Identify which cell holds the provided text, then report its [x, y] central coordinate. 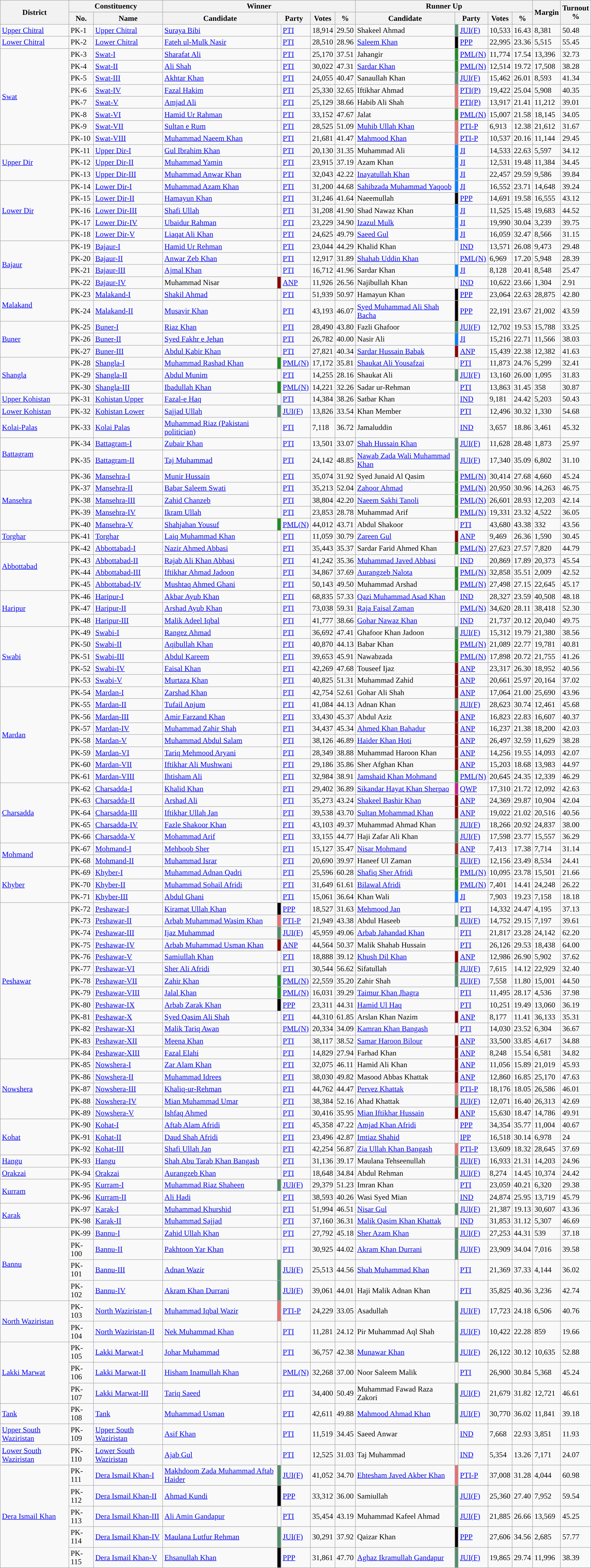
32.65 [345, 90]
PK-104 [81, 1331]
PK-34 [81, 444]
Buner [35, 339]
30,291 [323, 1537]
13,826 [323, 411]
30.79 [345, 536]
PK-33 [81, 427]
Fazal Hakim [220, 90]
Bajaur-IV [128, 282]
44.52 [576, 211]
30,607 [546, 1209]
Karak-II [128, 1221]
Lower Dir-I [128, 187]
8,381 [546, 30]
24.76 [522, 363]
40.00 [345, 339]
Muhammad Adnan Qadri [220, 873]
41,242 [323, 560]
PK-47 [81, 609]
36.05 [576, 512]
50.37 [345, 945]
23,853 [323, 512]
Hamid Ur Rehman [220, 246]
41.26 [576, 656]
19.55 [522, 753]
21,885 [500, 1516]
Samiullah Khan [220, 957]
20,690 [323, 861]
Akhtar Khan [220, 78]
Bannu-I [128, 1233]
27,623 [500, 548]
Shangla [35, 375]
Hisham Inamullah Khan [220, 1372]
20,334 [323, 1029]
21,380 [546, 633]
PK-13 [81, 175]
34.05 [576, 114]
43.56 [576, 524]
34,400 [323, 1393]
19.13 [522, 1209]
15,630 [500, 1113]
23.32 [522, 512]
Musavir Khan [220, 311]
22.77 [522, 644]
6,506 [546, 1311]
19,781 [546, 644]
21,612 [546, 126]
15,788 [546, 327]
38.88 [345, 753]
IPP [473, 1137]
43.96 [576, 692]
11,628 [500, 444]
18.05 [522, 1089]
21,002 [546, 311]
50.43 [576, 399]
16,712 [323, 270]
18.47 [522, 1113]
29.45 [576, 138]
40,870 [323, 644]
24,369 [500, 801]
30,416 [323, 1113]
43,103 [323, 825]
PK-99 [81, 1233]
Malakand-II [128, 311]
7,413 [500, 849]
10,622 [500, 282]
Mansehra-III [128, 500]
21,737 [500, 621]
Ali Amin Gandapur [220, 1516]
14,256 [500, 753]
34.82 [576, 1053]
37.18 [576, 1233]
14,648 [546, 187]
Haji Zafar Ali Khan [405, 837]
Makhdoom Zada Muhammad Aftab Haider [220, 1475]
18,527 [323, 909]
33.85 [522, 1041]
49.82 [345, 1077]
35.81 [345, 363]
4,144 [546, 1270]
Khyber [35, 885]
17,598 [500, 837]
25.04 [522, 90]
PK-83 [81, 1041]
12,986 [500, 957]
Swat-I [128, 54]
Syed Qasim Ali Shah [220, 1017]
Hamid Ali Khan [405, 1065]
11,281 [323, 1331]
12,721 [546, 1393]
5,902 [546, 957]
26.30 [522, 668]
33.25 [576, 327]
16.40 [522, 1101]
Muhammad Ahmad Khan [405, 825]
39,653 [323, 656]
Haripur-III [128, 621]
PK-10 [81, 138]
1,873 [546, 444]
Munawar Khan [405, 1352]
34.88 [576, 1041]
42.20 [345, 500]
24,055 [323, 78]
Habib Ali Shah [405, 102]
13,719 [546, 1197]
34,620 [500, 609]
11,495 [500, 993]
20,130 [323, 151]
14,093 [546, 753]
32.41 [576, 363]
21.31 [522, 1161]
Arbab Zarak Khan [220, 1005]
Muhammad Sajjad [220, 1221]
10,635 [546, 1352]
PK-56 [81, 716]
PK-70 [81, 885]
30.14 [522, 1137]
Abdul Rehman [405, 1173]
49.75 [576, 621]
23,496 [323, 1137]
Nowshera [35, 1089]
Muhammad Nisar [220, 282]
15,001 [546, 981]
42.69 [576, 1101]
Shangla-I [128, 363]
25,330 [323, 90]
30.04 [522, 223]
48.18 [576, 597]
17.89 [522, 560]
Winner [259, 6]
11,774 [500, 54]
20,164 [546, 680]
23,044 [323, 246]
Arbab Jahandad Khan [405, 933]
5,368 [546, 1372]
Charsadda [35, 813]
26.22 [576, 885]
14,203 [546, 1161]
36.19 [576, 1005]
12,092 [546, 789]
Amir Farzand Khan [220, 716]
Swat-VIII [128, 138]
32,075 [323, 1065]
56.87 [345, 1149]
5,597 [546, 151]
28.11 [522, 609]
Muhib Ullah Khan [405, 126]
Aqibullah Khan [220, 644]
Arshad Ayub Khan [220, 609]
Kohat-I [128, 1125]
27.68 [522, 476]
27,498 [500, 585]
14.45 [522, 1173]
Mahmood Ahmad Khan [405, 1414]
9,473 [546, 246]
50.49 [345, 1393]
Ali Hadi [220, 1197]
PK-93 [81, 1161]
859 [546, 1331]
Fazli Ghafoor [405, 327]
Dera Ismail Khan-IV [128, 1537]
16,031 [323, 993]
13,863 [500, 387]
24,229 [323, 1311]
24.35 [522, 777]
39.84 [576, 175]
29,379 [323, 1185]
PK-16 [81, 211]
34,437 [323, 728]
Zia Ullah Khan Bangash [405, 1149]
Shakeel Bashir Khan [405, 801]
24,837 [546, 825]
21,817 [500, 933]
15.48 [522, 211]
11,525 [500, 211]
Nazir Ahmed Abbasi [220, 548]
4,044 [546, 1475]
PK-53 [81, 680]
46.89 [345, 740]
Margin [546, 12]
38,384 [323, 1101]
13,160 [500, 375]
37.13 [576, 909]
Masood Abbas Khattak [405, 1077]
4,195 [546, 909]
12,071 [500, 1101]
Haripur-I [128, 597]
31,136 [323, 1161]
16,552 [500, 187]
7,820 [546, 548]
8,177 [500, 1017]
3,851 [546, 1434]
44,310 [323, 1017]
Sharafat Ali [220, 54]
Nowshera-II [128, 1077]
21,387 [500, 1209]
2.91 [576, 282]
Jalal Khan [220, 993]
Samar Haroon Bilour [405, 1041]
36.31 [345, 1221]
Mansehra [35, 500]
PK-57 [81, 728]
18,888 [323, 957]
District [35, 12]
50,143 [323, 585]
3,657 [500, 427]
Kohat-II [128, 1137]
43,680 [500, 524]
30.84 [522, 1372]
24 [576, 1137]
Peshawar-XII [128, 1041]
Peshawar-IV [128, 945]
Bajaur-II [128, 258]
22.71 [522, 339]
59.54 [576, 1496]
Lower Dir-II [128, 199]
45.25 [576, 1516]
Mardan-III [128, 716]
45.68 [576, 704]
12,860 [500, 1077]
Raja Faisal Zaman [405, 609]
41.64 [345, 199]
PK-17 [81, 223]
Meena Khan [220, 1041]
Peshawar-X [128, 1017]
45.17 [576, 585]
Fazle Shakoor Khan [220, 825]
PK-38 [81, 500]
Ahad Khattak [405, 1101]
Lakki Marwat-I [128, 1352]
Bajaur-I [128, 246]
Asadullah [405, 1311]
North Waziristan [35, 1321]
35,273 [323, 801]
Mohmand-I [128, 849]
22,559 [323, 981]
No. [81, 18]
Khaliq-ur-Rehman [220, 1089]
16,933 [500, 1161]
Bajaur-III [128, 270]
Charsadda-II [128, 801]
Nasir Ali [405, 339]
Haneef Ul Zaman [405, 861]
31,200 [323, 187]
2,009 [546, 573]
42.04 [576, 801]
Tariq Saeed [220, 1393]
Peshawar [35, 981]
14,263 [546, 488]
Battagram-II [128, 460]
PK-69 [81, 873]
Swat-IV [128, 90]
PK-91 [81, 1137]
35.31 [576, 1017]
23,317 [500, 668]
21,679 [500, 1393]
PK-49 [81, 633]
Kurram [35, 1191]
20.41 [522, 270]
PK-7 [81, 102]
Peshawar-XIII [128, 1053]
Babar Khan [405, 644]
Muhammad Abdul Salam [220, 740]
5,299 [546, 363]
45.91 [345, 656]
39,538 [323, 813]
PK-113 [81, 1516]
32,043 [323, 175]
38,804 [323, 500]
11,926 [323, 282]
36,757 [323, 1352]
6,320 [546, 1185]
44.29 [345, 246]
11.80 [522, 981]
8,534 [546, 861]
15,557 [546, 837]
PK-100 [81, 1249]
Lower Dir-IV [128, 223]
Lower Kohistan [35, 411]
31,246 [323, 199]
Haji Malik Adnan Khan [405, 1290]
46.01 [576, 1089]
North Waziristan-II [128, 1331]
16.43 [522, 30]
PK-39 [81, 512]
PK-58 [81, 740]
34.04 [522, 1249]
24,248 [546, 885]
32.47 [522, 235]
Malik Shahab Hussain [405, 945]
30,544 [323, 969]
Rangez Ahmad [220, 633]
28.17 [522, 993]
Malik Adeel Iqbal [220, 621]
20,869 [500, 560]
45.93 [576, 1065]
Upper Dir-III [128, 175]
PK-31 [81, 399]
5,307 [546, 1221]
28.16 [345, 375]
PK-85 [81, 1065]
Shafiq Sher Afridi [405, 873]
Adnan Wazir [220, 1270]
Saeed Anwar [405, 1434]
29.74 [522, 1557]
30.74 [522, 704]
Nowshera-IV [128, 1101]
PK-64 [81, 813]
32.26 [345, 387]
3,239 [546, 223]
PK-97 [81, 1209]
14,255 [323, 375]
Adnan Khan [405, 704]
Shaukat Ali [405, 375]
Syed Fakhr e Jehan [220, 339]
PK-52 [81, 668]
6,978 [546, 1137]
Zar Alam Khan [220, 1065]
43.36 [576, 1209]
Swabi-II [128, 644]
Mansehra-IV [128, 512]
11,519 [323, 1434]
Ajmal Khan [220, 270]
PK-109 [81, 1434]
Shangla-II [128, 375]
PK-41 [81, 536]
PK-88 [81, 1101]
Mardan-V [128, 740]
Najibullah Khan [405, 282]
Amjad Khan Afridi [405, 1125]
44.77 [345, 837]
Peshawar-VIII [128, 993]
21.38 [522, 728]
Buner-II [128, 339]
Azam Khan [405, 163]
12,702 [500, 327]
Mardan-VIII [128, 777]
PK-32 [81, 411]
Imtiaz Shahid [405, 1137]
PK-22 [81, 282]
PK-5 [81, 78]
PK-37 [81, 488]
Ali Shah [220, 66]
PK-81 [81, 1017]
46.75 [576, 488]
1,095 [546, 375]
18,914 [323, 30]
4,522 [546, 512]
45,358 [323, 1125]
23.28 [522, 933]
Riaz Khan [220, 327]
Swat-VI [128, 114]
26.01 [522, 78]
Abdul Kabir Khan [220, 351]
11,566 [546, 339]
Shakeel Ahmad [405, 30]
Kurram-II [128, 1197]
Mardan-I [128, 692]
60.28 [345, 873]
7,952 [546, 1496]
PK-30 [81, 387]
Tariq Mehmood Aryani [220, 753]
29,186 [323, 765]
61.61 [345, 885]
North Waziristan-I [128, 1311]
56.62 [345, 969]
Bilawal Afridi [405, 885]
44,762 [323, 1089]
24,625 [323, 235]
43.12 [576, 199]
Peshawar-VII [128, 981]
Bannu-III [128, 1270]
29.50 [345, 30]
PK-90 [81, 1125]
Lower Dir-V [128, 235]
35,443 [323, 548]
15,127 [323, 849]
13,983 [546, 765]
13,060 [546, 1005]
Peshawar-VI [128, 969]
Lower Dir [35, 211]
PK-106 [81, 1372]
49.91 [576, 1113]
16,607 [546, 716]
3,461 [546, 427]
26.08 [522, 246]
2,685 [546, 1537]
38.91 [345, 777]
27.40 [522, 1496]
31.03 [345, 1455]
12,496 [500, 411]
Lakki Marwat-III [128, 1393]
11,004 [546, 1125]
18,176 [500, 1089]
34,867 [323, 573]
Mohmand-II [128, 861]
Murtaza Khan [220, 680]
4,617 [546, 1041]
PK-19 [81, 246]
Mardan-IV [128, 728]
PK-115 [81, 1557]
Sanaullah Khan [405, 78]
PK-68 [81, 861]
40.36 [522, 1290]
33.07 [345, 444]
32,984 [323, 777]
Sultan e Rum [220, 126]
28.48 [522, 444]
PK-36 [81, 476]
Nek Muhammad Khan [220, 1331]
8,128 [500, 270]
31,861 [323, 1557]
34,354 [500, 1125]
Maulana Tehseenullah [405, 1161]
Sifatullah [405, 969]
22,645 [546, 585]
Peshawar-I [128, 909]
42.22 [345, 175]
41.34 [576, 78]
22.28 [522, 1331]
Dera Ismail Khan-II [128, 1496]
23,311 [323, 1005]
42.63 [576, 789]
12,156 [500, 861]
Ikram Ullah [220, 512]
Shafi Ullah [220, 211]
Samiullah [405, 1496]
17.20 [522, 258]
44,012 [323, 524]
Dera Ismail Khan-III [128, 1516]
PK-73 [81, 921]
Shad Nawaz Khan [405, 211]
17,064 [500, 692]
37.19 [345, 163]
37.98 [576, 993]
41,084 [323, 704]
42.03 [576, 728]
7,668 [500, 1434]
PK-21 [81, 270]
16,555 [546, 199]
41.96 [345, 270]
Lakki Marwat-II [128, 1372]
23.71 [522, 187]
Mansehra-I [128, 476]
22,995 [500, 42]
45.37 [345, 716]
Muhammad Naeem Khan [220, 138]
36,692 [323, 633]
60.98 [576, 1475]
49.79 [345, 235]
46.51 [345, 1209]
20,645 [500, 777]
40.81 [576, 644]
Swat-VII [128, 126]
PK-75 [81, 945]
34.09 [345, 1029]
Muhammad Kafeel Ahmad [405, 1516]
37.62 [576, 957]
46.29 [576, 777]
Sultan Mohammad Khan [405, 813]
Ehtesham Javed Akber Khan [405, 1475]
PK-11 [81, 151]
PK-98 [81, 1221]
15,462 [500, 78]
23,909 [500, 1249]
Zahid Ullah Khan [220, 1233]
Sikandar Hayat Khan Sherpao [405, 789]
26,122 [500, 1352]
21,369 [500, 1270]
39.29 [345, 993]
Shah Abu Tarab Khan Bangash [220, 1161]
42,611 [323, 1414]
Turnout% [576, 12]
1,304 [546, 282]
Inayatullah Khan [405, 175]
Swabi [35, 656]
21.00 [522, 692]
42,254 [323, 1149]
17,172 [323, 363]
Muhammad Anwar Khan [220, 175]
25,690 [546, 692]
Mardan-VI [128, 753]
30,925 [323, 1249]
12,917 [323, 258]
PK-67 [81, 849]
Peshawar-V [128, 957]
Mardan [35, 734]
PK-27 [81, 351]
Sher Azam Khan [405, 1233]
Shah Hussain Khan [405, 444]
PK-26 [81, 339]
Battagram-I [128, 444]
10,422 [500, 1331]
PK-108 [81, 1414]
45.54 [576, 560]
12.38 [522, 126]
28,645 [546, 1149]
28.78 [345, 512]
Suraya Bibi [220, 30]
44.97 [576, 765]
PK-45 [81, 585]
45.79 [576, 1197]
36.29 [576, 837]
31,208 [323, 211]
14.41 [522, 885]
21,019 [546, 1065]
21.41 [522, 102]
Jamshaid Khan Mohmand [405, 777]
34.12 [576, 151]
35.51 [522, 573]
39.12 [345, 957]
9,469 [500, 536]
23.67 [522, 311]
PK-61 [81, 777]
Anwar Zeb Khan [220, 258]
Buner-III [128, 351]
Muhammad Riaz Shaheen [220, 1185]
38.26 [345, 399]
12,203 [546, 500]
37.00 [345, 1372]
49.06 [345, 933]
47.68 [345, 668]
Gohar Nawaz Khan [405, 621]
Muhammad Usman [220, 1414]
Muhammad Arif [405, 512]
36.72 [345, 427]
15,312 [500, 633]
PK-82 [81, 1029]
Mohmand [35, 855]
Ibadullah Khan [220, 387]
33,312 [323, 1496]
Hamid Ur Rahman [220, 114]
40.37 [576, 716]
Maulana Lutfur Rehman [220, 1537]
Malakand [35, 305]
35.95 [345, 1113]
Muhammad Rashad Khan [220, 363]
PK-78 [81, 981]
18.86 [522, 427]
34.56 [522, 1537]
40.35 [576, 90]
50.48 [576, 30]
14,691 [500, 199]
38.52 [345, 1041]
Swabi-III [128, 656]
Sahibzada Muhammad Yaqoob [405, 187]
PK-76 [81, 957]
24.12 [345, 1331]
50.97 [345, 294]
12,461 [546, 704]
26.00 [522, 375]
Abdul Shakoor [405, 524]
36,133 [546, 1017]
18.68 [522, 765]
Muhammad Fawad Raza Zakori [405, 1393]
Buner-I [128, 327]
26,126 [500, 945]
Shahab Uddin Khan [405, 258]
20,040 [546, 621]
42.38 [345, 1352]
Aurangzeb Nalota [405, 573]
358 [546, 387]
40.67 [576, 1125]
Izazul Mulk [405, 223]
40.34 [345, 351]
38,126 [323, 740]
Abbottabad-III [128, 573]
30.87 [576, 387]
Swabi-IV [128, 668]
42.80 [576, 294]
Saleem Khan [405, 42]
16,059 [500, 235]
Ajab Gul [220, 1455]
Pakhtoon Yar Khan [220, 1249]
51.31 [345, 680]
Sadar ur-Rehman [405, 387]
18.18 [576, 897]
40.26 [345, 1197]
PK-4 [81, 66]
Peshawar-IX [128, 1005]
PK-1 [81, 30]
32,858 [500, 573]
35.37 [345, 548]
Kolai-Palas [35, 427]
8,548 [546, 270]
29.38 [576, 1185]
55.45 [576, 42]
8,566 [546, 235]
Zarshad Khan [220, 692]
PK-59 [81, 753]
52.61 [345, 692]
26.66 [522, 1516]
20,661 [500, 680]
35,825 [500, 1290]
59.31 [345, 609]
PK-20 [81, 258]
Tufail Anjum [220, 704]
36.89 [345, 789]
47.31 [345, 66]
22,191 [500, 311]
39.58 [576, 1249]
Kurram-I [128, 1185]
PK-43 [81, 560]
61.85 [345, 1017]
22,929 [546, 969]
16,823 [500, 716]
Nowshera-I [128, 1065]
1,590 [546, 536]
18,266 [500, 825]
44.79 [576, 548]
Upper Dir [35, 163]
8,593 [546, 78]
PK-66 [81, 837]
23,229 [323, 223]
16.85 [522, 1077]
15,216 [500, 339]
Haider Khan Hoti [405, 740]
14,533 [500, 151]
Ishfaq Ahmed [220, 1113]
22.38 [522, 351]
23.59 [522, 597]
49.37 [345, 825]
Ubaidur Rahman [220, 223]
Mian Muhammad Umar [220, 1101]
PK-62 [81, 789]
36.67 [576, 1029]
Upper Dir-II [128, 163]
30,770 [500, 1414]
21.72 [522, 789]
4,536 [546, 993]
33,430 [323, 716]
42,754 [323, 692]
38,117 [323, 1041]
PK-24 [81, 311]
20.72 [522, 656]
35.77 [522, 1125]
Munir Hussain [220, 476]
Muhammad Sohail Afridi [220, 885]
Shaukat Ali Yousafzai [405, 363]
Syed Junaid Al Qasim [405, 476]
PK-18 [81, 235]
11,059 [323, 536]
Muhammad Javed Abbasi [405, 560]
Karak-I [128, 1209]
PK-55 [81, 704]
Charsadda-IV [128, 825]
14,786 [546, 1113]
11,144 [546, 138]
PK-80 [81, 1005]
Ihtisham Ali [220, 777]
23.78 [522, 873]
PK-77 [81, 969]
Zahid Chanzeb [220, 500]
PK-102 [81, 1290]
39.18 [576, 1414]
Muhammad Iqbal Wazir [220, 1311]
PK-6 [81, 90]
Ahmed Khan Bahadur [405, 728]
34.70 [345, 1475]
47.67 [345, 114]
52.88 [576, 1352]
41,052 [323, 1475]
15,501 [546, 873]
PK-15 [81, 199]
Sajjad Ullah [220, 411]
25.95 [522, 1197]
19.58 [522, 199]
21.58 [522, 114]
5,203 [546, 399]
13,571 [500, 246]
Constituency [116, 6]
18,952 [546, 668]
37.02 [576, 680]
7,197 [546, 921]
37.51 [345, 54]
31.83 [576, 375]
40,508 [546, 597]
Qazi Muhammad Asad Khan [405, 597]
45.18 [345, 1233]
39.17 [345, 1161]
Khyber-II [128, 885]
Mian Iftikhar Hussain [405, 1113]
48.85 [345, 460]
Saeed Gul [405, 235]
26,313 [546, 1101]
23.36 [522, 42]
12,339 [546, 777]
Abdul Munim [220, 375]
31.15 [576, 235]
Nowshera-III [128, 1089]
Mohammad Arif [220, 837]
28,623 [500, 704]
21,681 [323, 138]
13,501 [323, 444]
39.75 [576, 223]
14,752 [500, 921]
Bannu-IV [128, 1290]
42.52 [576, 573]
Abbottabad [35, 566]
PK-65 [81, 825]
Shangla-III [128, 387]
37,160 [323, 1221]
11,873 [500, 363]
15.54 [522, 1053]
35,454 [323, 1516]
Fateh ul-Mulk Nasir [220, 42]
21,949 [323, 921]
PK-105 [81, 1352]
41.63 [576, 351]
17,898 [500, 656]
Zahir Khan [220, 981]
13,569 [546, 1516]
35,074 [323, 476]
22.83 [522, 716]
49.50 [345, 585]
Bajaur [35, 264]
Gohar Ali Shah [405, 692]
31.10 [576, 460]
35.20 [345, 981]
31.63 [345, 909]
19.48 [522, 163]
Dera Ismail Khan-V [128, 1557]
13,609 [500, 1149]
Name [128, 18]
27,606 [500, 1537]
10,533 [500, 30]
PK-74 [81, 933]
62.20 [576, 933]
24.18 [522, 1311]
25,596 [323, 873]
Kohistan Upper [128, 399]
23.52 [522, 1029]
46.07 [345, 311]
Bannu-II [128, 1249]
33,155 [323, 837]
PK-92 [81, 1149]
41,777 [323, 621]
Muhammad Zahir Shah [220, 728]
PK-72 [81, 909]
22,457 [500, 175]
39,061 [323, 1290]
12,531 [500, 163]
28,875 [546, 294]
Shafi Ullah Jan [220, 1149]
PK-103 [81, 1311]
26,586 [546, 1089]
Zahoor Ahmad [405, 488]
7,158 [546, 897]
Iftikhar Ahmad Jadoon [220, 573]
42.74 [576, 1290]
40.21 [522, 1185]
Haripur [35, 609]
20,373 [546, 560]
Iftikhar Ullah Jan [220, 813]
47.22 [345, 1125]
31,853 [500, 1221]
Laiq Muhammad Khan [220, 536]
PK-86 [81, 1077]
Shah Muhammad Khan [405, 1270]
43.71 [345, 524]
PK-107 [81, 1393]
34.90 [345, 223]
PK-54 [81, 692]
6,969 [500, 258]
31.14 [576, 849]
Nisar Mohmand [405, 849]
Mardan-VII [128, 765]
PK-51 [81, 656]
23.49 [522, 861]
41.90 [345, 211]
31.92 [345, 476]
13.26 [522, 1455]
18,200 [546, 728]
Abdul Ghani [220, 897]
PK-25 [81, 327]
15,007 [500, 114]
23,064 [500, 294]
38.39 [576, 1557]
Khyber-I [128, 873]
PK-40 [81, 524]
31,649 [323, 885]
PK-89 [81, 1113]
45.32 [576, 427]
27.57 [522, 548]
Mansehra-V [128, 524]
5,948 [546, 258]
Swat-II [128, 66]
26,900 [500, 1372]
Zareen Gul [405, 536]
26.56 [345, 282]
7,714 [546, 849]
11,384 [546, 163]
33.05 [345, 1311]
30.45 [576, 536]
51.09 [345, 126]
10,537 [500, 138]
29.87 [522, 801]
PK-112 [81, 1496]
PK-3 [81, 54]
Abdul Kareem [220, 656]
10,374 [546, 1173]
25,360 [500, 1496]
Mushtaq Ahmed Ghani [220, 585]
44.56 [345, 1270]
Sardar Hussain Babak [405, 351]
39.61 [576, 921]
18,648 [323, 1173]
44,564 [323, 945]
45.34 [345, 728]
28.39 [576, 258]
Naeemullah [405, 199]
51,994 [323, 1209]
27,792 [323, 1233]
46.61 [576, 1393]
Muhammad Khurshid [220, 1209]
Satbar Khan [405, 399]
PK-28 [81, 363]
Peshawar-III [128, 933]
5,354 [500, 1455]
26.90 [522, 957]
19.23 [522, 897]
PK-12 [81, 163]
11,996 [546, 1557]
Malik Tariq Awan [220, 1029]
20,950 [500, 488]
19,990 [500, 223]
20.16 [522, 138]
Farhad Khan [405, 1053]
42,269 [323, 668]
19,022 [500, 813]
22.93 [522, 1434]
Haripur-II [128, 609]
10,904 [546, 801]
11,629 [546, 740]
16,237 [500, 728]
36.64 [345, 897]
19,683 [546, 211]
Khush Dil Khan [405, 957]
332 [546, 524]
Khyber-III [128, 897]
10,095 [500, 873]
26,782 [323, 339]
68,835 [323, 597]
Qaizar Khan [405, 1537]
18.32 [522, 1149]
26,601 [500, 500]
Mardan-II [128, 704]
14,829 [323, 1053]
43,193 [323, 311]
Peshawar-XI [128, 1029]
Mehboob Sher [220, 849]
6,581 [546, 1053]
24.07 [576, 1455]
Zahir Shah [405, 981]
42.14 [576, 500]
32.59 [522, 740]
14.12 [522, 969]
QWP [473, 789]
Malakand-I [128, 294]
24.41 [576, 861]
Sher Ali Afridi [220, 969]
Akbar Ayub Khan [220, 597]
PK-101 [81, 1270]
38,418 [546, 609]
37.92 [345, 1537]
38.56 [576, 633]
29.59 [522, 175]
Muhammad Zahid [405, 680]
38,030 [323, 1077]
39.24 [576, 187]
20.12 [522, 621]
6,304 [546, 1029]
PK-9 [81, 126]
Muhammad Idrees [220, 1077]
39.01 [576, 102]
Battagram [35, 454]
29,402 [323, 789]
30,414 [500, 476]
41.47 [345, 138]
PK-48 [81, 621]
47.41 [345, 633]
28.96 [345, 42]
7,558 [500, 981]
32,268 [323, 1372]
42.07 [576, 753]
Abbottabad-II [128, 560]
Charsadda-V [128, 837]
Johar Muhammad [220, 1352]
31.67 [576, 126]
Touseef Ijaz [405, 668]
29.15 [522, 921]
57.77 [576, 1537]
28,510 [323, 42]
30.12 [522, 1352]
51,939 [323, 294]
Abbottabad-I [128, 548]
15,203 [500, 765]
Kolai Palas [128, 427]
11.41 [522, 1017]
Wasi Syed Mian [405, 1197]
33.54 [345, 411]
36.00 [345, 1496]
17.54 [522, 54]
31.35 [345, 151]
44.01 [345, 1290]
Dera Ismail Khan-I [128, 1475]
Nisar Gul [405, 1209]
18,145 [546, 114]
PK-44 [81, 573]
24.47 [522, 909]
Lower Dir-III [128, 211]
3,236 [546, 1290]
27,253 [500, 1233]
17,310 [500, 789]
Bannu [35, 1264]
6,802 [546, 460]
28.93 [522, 500]
Mahmood Khan [405, 138]
Noor Saleem Malik [405, 1372]
7,171 [546, 1455]
Kamran Khan Bangash [405, 1029]
PK-71 [81, 897]
PK-84 [81, 1053]
Kohistan Lower [128, 411]
4,660 [546, 476]
44.68 [345, 187]
44.02 [345, 1249]
23.66 [522, 282]
Babar Saleem Swati [220, 488]
38.03 [576, 339]
12,525 [323, 1455]
Malik Qasim Khan Khattak [405, 1221]
44.47 [345, 1089]
26,497 [500, 740]
PK-2 [81, 42]
27.15 [522, 585]
Ehsanullah Khan [220, 1557]
19.49 [522, 1005]
Sardar Farid Ahmed Khan [405, 548]
47.63 [576, 1077]
Hamid Ul Haq [405, 1005]
11,056 [500, 1065]
PK-94 [81, 1173]
PK-111 [81, 1475]
21.66 [576, 873]
Lakki Marwat [35, 1372]
40,825 [323, 680]
64.00 [576, 945]
Iftikhar Ali Mushwani [220, 765]
Muhammad Ali [405, 151]
13,396 [546, 54]
PK-110 [81, 1455]
Abdul Haseeb [405, 921]
19.53 [522, 327]
10,251 [500, 1005]
7,903 [500, 897]
24,874 [500, 1197]
Upper Dir-I [128, 151]
17,340 [500, 460]
23,915 [323, 163]
PK-23 [81, 294]
7,615 [500, 969]
27.94 [345, 1053]
7,016 [546, 1249]
Peshawar-II [128, 921]
PK-60 [81, 765]
11,212 [546, 102]
Khan Member [405, 411]
5,908 [546, 90]
Gul Ibrahim Khan [220, 151]
Arslan Khan Nazim [405, 1017]
30,022 [323, 66]
27,821 [323, 351]
43.24 [345, 801]
PK-29 [81, 375]
11.93 [576, 1434]
32.40 [576, 969]
Asif Khan [220, 1434]
Rajab Ali Khan Abbasi [220, 560]
Jalat [405, 114]
43.80 [345, 327]
35.36 [345, 560]
9,586 [546, 175]
5,515 [546, 42]
43.19 [345, 1516]
8,248 [500, 1053]
24.96 [576, 1161]
Sher Afghan Khan [405, 765]
54.68 [576, 411]
31.89 [345, 258]
19,331 [500, 512]
46.11 [345, 1065]
PK-14 [81, 187]
12,382 [546, 351]
37,008 [500, 1475]
Muhammad Israr [220, 861]
28,349 [323, 753]
18,438 [546, 945]
Fazal-e Haq [220, 399]
25,513 [323, 1270]
21,755 [546, 656]
Jahangir [405, 54]
42.87 [345, 1137]
PK-46 [81, 597]
31.12 [522, 1221]
Imran Khan [405, 1185]
14,221 [323, 387]
PK-87 [81, 1089]
Aurangzeb Khan [220, 1173]
57.33 [345, 597]
Amjad Ali [220, 102]
52.16 [345, 1101]
30.96 [522, 488]
Mansehra-II [128, 488]
Taimur Khan Jhagra [405, 993]
49.88 [345, 1414]
11,841 [546, 1414]
Iftikhar Ahmad [405, 90]
35.86 [345, 765]
20,516 [546, 813]
Nowshera-V [128, 1113]
52.04 [345, 488]
Shakil Ahmad [220, 294]
19,422 [500, 90]
PK-79 [81, 993]
Fazal Elahi [220, 1053]
47.70 [345, 1557]
Muhammad Riaz (Pakistani politician) [220, 427]
19,865 [500, 1557]
Arbab Muhammad Usman Khan [220, 945]
Khan Wali [405, 897]
35,213 [323, 488]
Swat [35, 96]
Pir Muhammad Aql Shah [405, 1331]
Upper Kohistan [35, 399]
29.53 [522, 945]
43.59 [576, 311]
Swat-III [128, 78]
Ahmad Kundi [220, 1496]
Zubair Khan [220, 444]
PK-8 [81, 114]
Abdul Aziz [405, 716]
28,525 [323, 126]
Daud Shah Afridi [220, 1137]
25.47 [576, 270]
16,518 [500, 1137]
Kiramat Ullah Khan [220, 909]
Arbab Muhammad Wasim Khan [220, 921]
Swabi-V [128, 680]
31.45 [522, 387]
6,913 [500, 126]
Muhammad Azam Khan [220, 187]
Charsadda-I [128, 789]
Karak [35, 1215]
32.73 [576, 54]
33,152 [323, 114]
39.97 [345, 861]
Swabi-I [128, 633]
Aghaz Ikramullah Gandapur [405, 1557]
20.92 [522, 825]
Ijaz Muhammad [220, 933]
46.69 [576, 1221]
7,118 [323, 427]
28,327 [500, 597]
Syed Muhammad Ali Shah Bacha [405, 311]
15,439 [500, 351]
Aftab Alam Afridi [220, 1125]
9,181 [500, 399]
Kohat-III [128, 1149]
Shahjahan Yousuf [220, 524]
29.48 [576, 246]
Runner Up [444, 6]
Liaqat Ali Khan [220, 235]
Nawabzada [405, 656]
44.50 [576, 981]
30.32 [522, 411]
Pervez Khattak [405, 1089]
14,384 [323, 399]
17,723 [500, 1311]
73,038 [323, 609]
Jamaluddin [405, 427]
539 [546, 1233]
Naeem Sakhi Tanoli [405, 500]
7,401 [500, 885]
38.00 [576, 825]
45,959 [323, 933]
12,514 [500, 66]
14,030 [500, 1029]
37.33 [522, 1270]
43.70 [345, 813]
14,332 [500, 909]
21,089 [500, 644]
26.36 [522, 536]
Muhammad Yamin [220, 163]
25,129 [323, 102]
8,274 [500, 1173]
33,500 [500, 1041]
Mehmood Jan [405, 909]
Abbottabad-IV [128, 585]
52.30 [576, 609]
19.72 [522, 66]
31.28 [522, 1475]
1,330 [546, 411]
13,917 [500, 102]
40.47 [345, 78]
PK-96 [81, 1197]
19.66 [576, 1331]
17.38 [522, 849]
35.47 [345, 849]
38,593 [323, 1197]
15.89 [522, 1065]
40.76 [576, 1311]
Kohat [35, 1137]
PK-42 [81, 548]
19.79 [522, 633]
Muhammad Haroon Khan [405, 753]
PK-35 [81, 460]
Swat-V [128, 102]
PK-95 [81, 1185]
Arshad Ali [220, 801]
Dera Ismail Khan [35, 1516]
21.02 [522, 813]
PK-63 [81, 801]
Muhammad Arshad [405, 585]
Charsadda-III [128, 813]
31.82 [522, 1393]
28,490 [323, 327]
Nawab Zada Wali Muhammad Khan [405, 460]
23.77 [522, 837]
Ghafoor Khan Jadoon [405, 633]
34.84 [345, 1173]
PK-50 [81, 644]
35.09 [522, 460]
Faisal Khan [220, 668]
PK-114 [81, 1537]
23,059 [500, 1185]
17,508 [546, 66]
51.23 [345, 1185]
15,061 [323, 897]
